Provide the [x, y] coordinate of the cell's center where the given text is located.  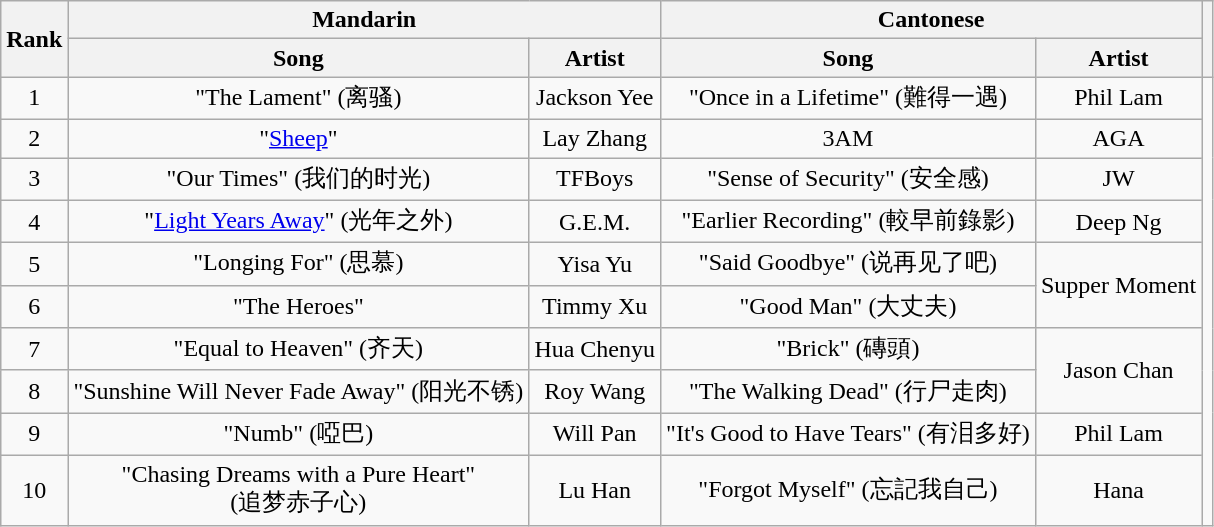
"Once in a Lifetime" (難得一遇) [848, 98]
7 [34, 350]
"Good Man" (大丈夫) [848, 306]
Jason Chan [1118, 370]
"Said Goodbye" (说再见了吧) [848, 264]
"Earlier Recording" (較早前錄影) [848, 222]
Timmy Xu [595, 306]
4 [34, 222]
"The Heroes" [298, 306]
Rank [34, 39]
9 [34, 434]
Deep Ng [1118, 222]
Roy Wang [595, 392]
3 [34, 180]
"The Lament" (离骚) [298, 98]
"Brick" (磚頭) [848, 350]
Supper Moment [1118, 286]
"Forgot Myself" (忘記我自己) [848, 490]
"Chasing Dreams with a Pure Heart"(追梦赤子心) [298, 490]
JW [1118, 180]
8 [34, 392]
Cantonese [932, 20]
Lay Zhang [595, 138]
"The Walking Dead" (行尸走肉) [848, 392]
"It's Good to Have Tears" (有泪多好) [848, 434]
Lu Han [595, 490]
Hana [1118, 490]
TFBoys [595, 180]
"Equal to Heaven" (齐天) [298, 350]
2 [34, 138]
"Longing For" (思慕) [298, 264]
"Sunshine Will Never Fade Away" (阳光不锈) [298, 392]
"Numb" (啞巴) [298, 434]
6 [34, 306]
1 [34, 98]
Jackson Yee [595, 98]
10 [34, 490]
5 [34, 264]
G.E.M. [595, 222]
"Sense of Security" (安全感) [848, 180]
"Light Years Away" (光年之外) [298, 222]
Yisa Yu [595, 264]
Hua Chenyu [595, 350]
Will Pan [595, 434]
"Our Times" (我们的时光) [298, 180]
Mandarin [364, 20]
"Sheep" [298, 138]
AGA [1118, 138]
3AM [848, 138]
